Identify which cell holds the provided text, then report its [X, Y] central coordinate. 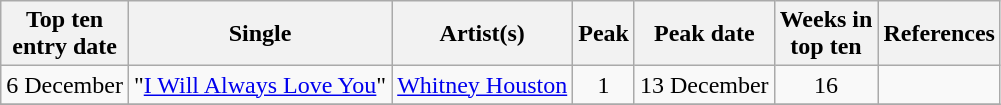
Single [260, 34]
Top tenentry date [65, 34]
Artist(s) [482, 34]
Peak date [704, 34]
"I Will Always Love You" [260, 85]
Weeks intop ten [826, 34]
16 [826, 85]
6 December [65, 85]
13 December [704, 85]
Whitney Houston [482, 85]
Peak [604, 34]
1 [604, 85]
References [940, 34]
